Locate the cell with the specified text and output its [X, Y] center coordinate. 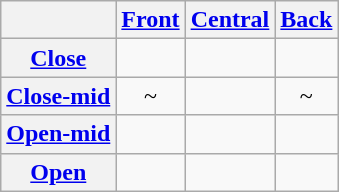
Close-mid [58, 96]
Close [58, 58]
Open [58, 172]
Central [230, 20]
Open-mid [58, 134]
Back [306, 20]
Front [150, 20]
